Locate the cell with the specified text and output its (x, y) center coordinate. 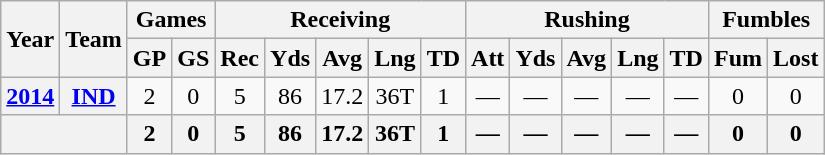
2014 (30, 96)
Rec (240, 58)
Year (30, 39)
Att (488, 58)
Fum (738, 58)
Fumbles (766, 20)
Games (170, 20)
GP (149, 58)
IND (94, 96)
Receiving (340, 20)
Team (94, 39)
Lost (796, 58)
Rushing (588, 20)
GS (194, 58)
